Find where the given text appears and provide that cell's center as (x, y) coordinate. 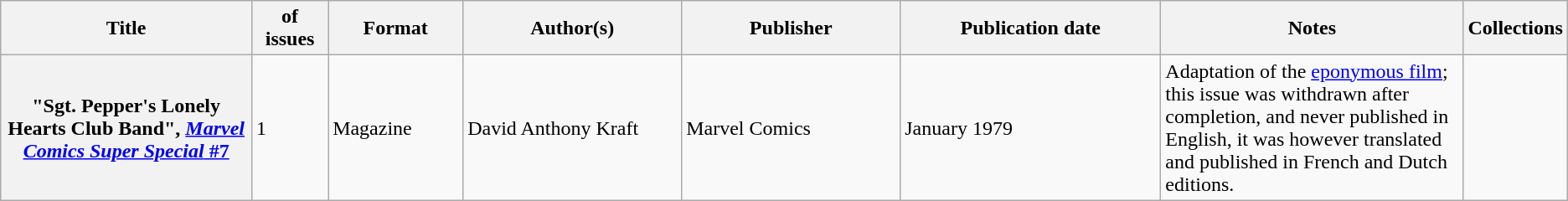
Format (395, 28)
"Sgt. Pepper's Lonely Hearts Club Band", Marvel Comics Super Special #7 (126, 127)
Title (126, 28)
David Anthony Kraft (573, 127)
Publication date (1030, 28)
January 1979 (1030, 127)
Marvel Comics (791, 127)
Notes (1312, 28)
Publisher (791, 28)
of issues (290, 28)
Author(s) (573, 28)
Collections (1515, 28)
Magazine (395, 127)
1 (290, 127)
